Extract the (X, Y) coordinate from the center of the cell holding the provided text.  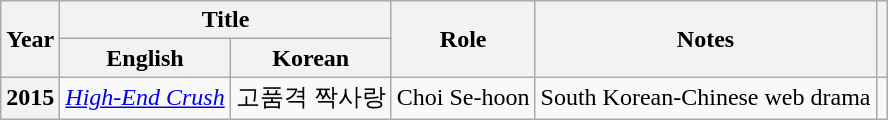
Role (463, 39)
Choi Se-hoon (463, 98)
2015 (30, 98)
South Korean-Chinese web drama (706, 98)
Title (226, 20)
Notes (706, 39)
High-End Crush (145, 98)
English (145, 58)
Korean (310, 58)
Year (30, 39)
고품격 짝사랑 (310, 98)
